Determine the (X, Y) coordinate at the center of the cell enclosing the given text.  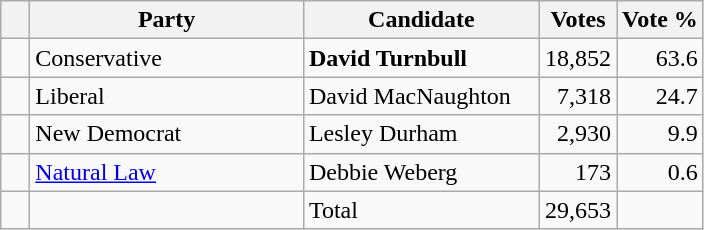
0.6 (660, 172)
Liberal (167, 96)
David Turnbull (421, 58)
173 (578, 172)
24.7 (660, 96)
Total (421, 210)
Votes (578, 20)
New Democrat (167, 134)
Vote % (660, 20)
Natural Law (167, 172)
Lesley Durham (421, 134)
29,653 (578, 210)
2,930 (578, 134)
7,318 (578, 96)
9.9 (660, 134)
63.6 (660, 58)
Conservative (167, 58)
Debbie Weberg (421, 172)
Party (167, 20)
18,852 (578, 58)
David MacNaughton (421, 96)
Candidate (421, 20)
